Identify which cell holds the provided text, then report its [x, y] central coordinate. 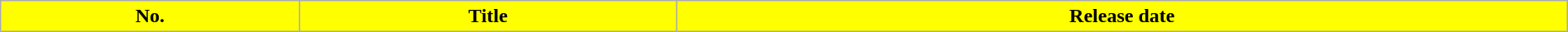
Release date [1121, 16]
Title [488, 16]
No. [151, 16]
